Find where the given text appears and provide that cell's center as (X, Y) coordinate. 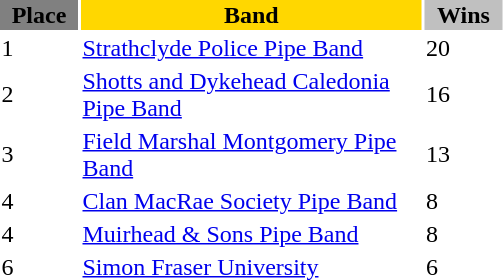
Wins (463, 15)
Shotts and Dykehead Caledonia Pipe Band (251, 94)
3 (39, 154)
1 (39, 48)
2 (39, 94)
Field Marshal Montgomery Pipe Band (251, 154)
Clan MacRae Society Pipe Band (251, 201)
13 (463, 154)
20 (463, 48)
Muirhead & Sons Pipe Band (251, 234)
Place (39, 15)
Strathclyde Police Pipe Band (251, 48)
16 (463, 94)
Band (251, 15)
